Identify which cell holds the provided text, then report its [x, y] central coordinate. 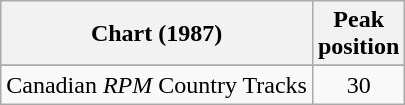
Chart (1987) [157, 34]
Peakposition [358, 34]
30 [358, 85]
Canadian RPM Country Tracks [157, 85]
